Detect which cell encompasses the target text, then output its [X, Y] center coordinate. 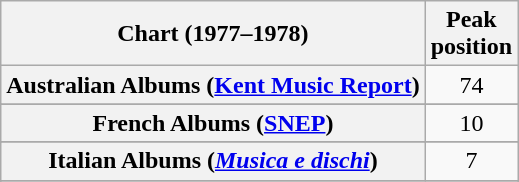
Peakposition [471, 34]
Italian Albums (Musica e dischi) [213, 161]
10 [471, 123]
French Albums (SNEP) [213, 123]
74 [471, 85]
Chart (1977–1978) [213, 34]
Australian Albums (Kent Music Report) [213, 85]
7 [471, 161]
